Find where the given text appears and provide that cell's center as (x, y) coordinate. 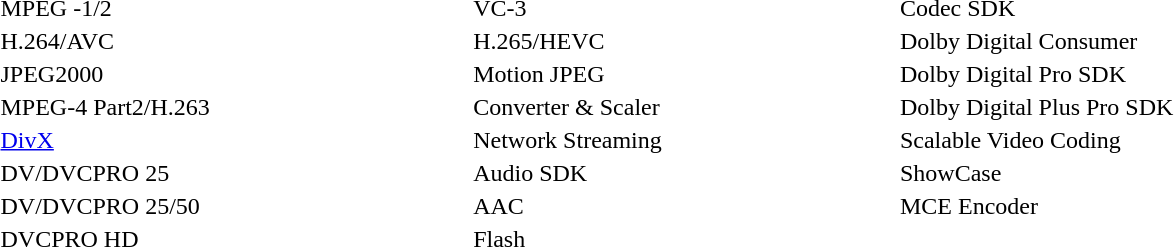
Audio SDK (684, 173)
H.265/HEVC (684, 41)
Network Streaming (684, 140)
Converter & Scaler (684, 107)
Motion JPEG (684, 74)
AAC (684, 206)
